Identify which cell holds the provided text, then report its [X, Y] central coordinate. 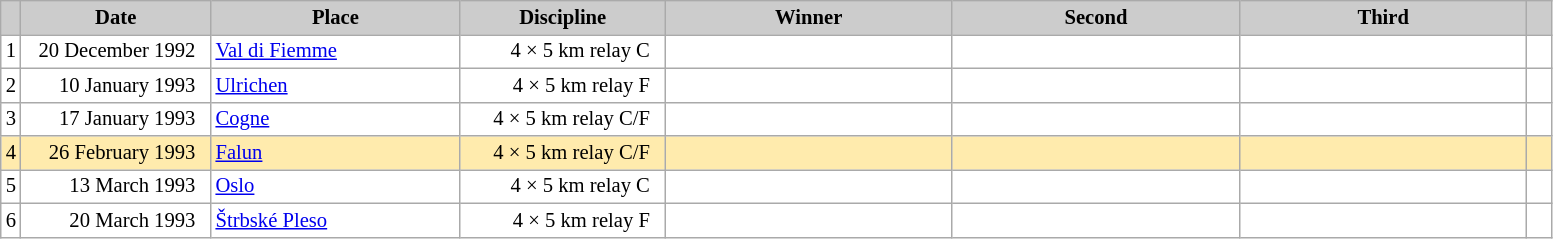
6 [11, 220]
20 December 1992 [116, 51]
Date [116, 17]
5 [11, 186]
Ulrichen [336, 85]
Place [336, 17]
13 March 1993 [116, 186]
1 [11, 51]
Oslo [336, 186]
2 [11, 85]
Falun [336, 153]
Štrbské Pleso [336, 220]
Cogne [336, 119]
Second [1096, 17]
17 January 1993 [116, 119]
3 [11, 119]
20 March 1993 [116, 220]
4 [11, 153]
26 February 1993 [116, 153]
Winner [808, 17]
Discipline [562, 17]
Val di Fiemme [336, 51]
10 January 1993 [116, 85]
Third [1384, 17]
